From the cell containing the given text, extract its center point as (X, Y) coordinate. 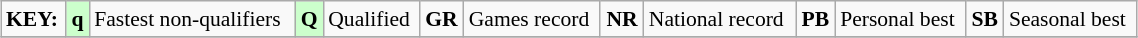
Games record (532, 19)
Fastest non-qualifiers (192, 19)
q (78, 19)
GR (442, 19)
Qualified (371, 19)
Q (309, 19)
National record (720, 19)
Seasonal best (1070, 19)
Personal best (900, 19)
SB (985, 19)
KEY: (34, 19)
PB (816, 19)
NR (622, 19)
